Detect which cell encompasses the target text, then output its [X, Y] center coordinate. 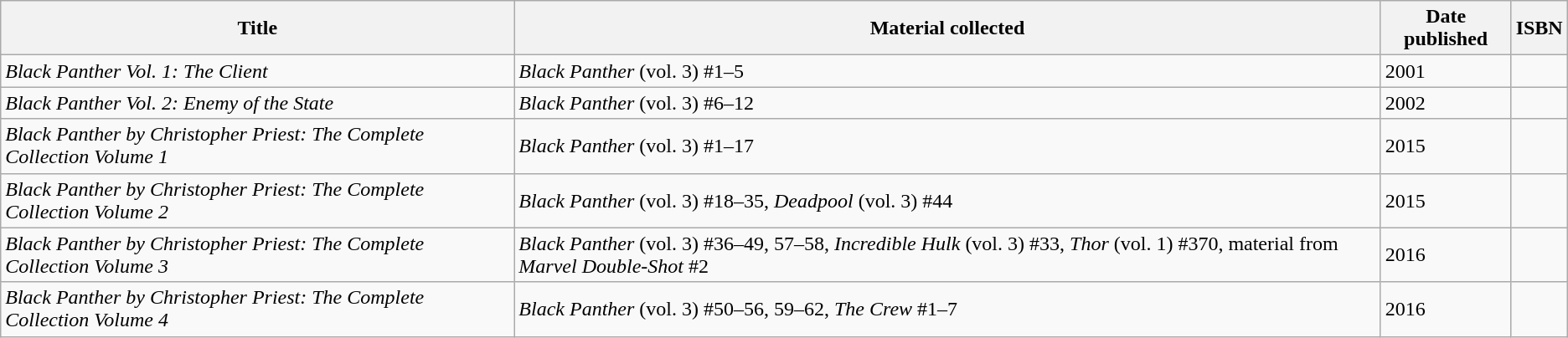
Black Panther by Christopher Priest: The Complete Collection Volume 4 [258, 310]
Black Panther (vol. 3) #6–12 [947, 103]
ISBN [1540, 28]
Material collected [947, 28]
2002 [1446, 103]
Date published [1446, 28]
Black Panther (vol. 3) #50–56, 59–62, The Crew #1–7 [947, 310]
Black Panther Vol. 2: Enemy of the State [258, 103]
Black Panther (vol. 3) #18–35, Deadpool (vol. 3) #44 [947, 201]
Black Panther by Christopher Priest: The Complete Collection Volume 2 [258, 201]
2001 [1446, 71]
Black Panther (vol. 3) #1–5 [947, 71]
Black Panther by Christopher Priest: The Complete Collection Volume 1 [258, 146]
Title [258, 28]
Black Panther by Christopher Priest: The Complete Collection Volume 3 [258, 254]
Black Panther (vol. 3) #1–17 [947, 146]
Black Panther Vol. 1: The Client [258, 71]
Black Panther (vol. 3) #36–49, 57–58, Incredible Hulk (vol. 3) #33, Thor (vol. 1) #370, material from Marvel Double-Shot #2 [947, 254]
